Return the (x, y) coordinate for the center point of the cell that contains the specified text.  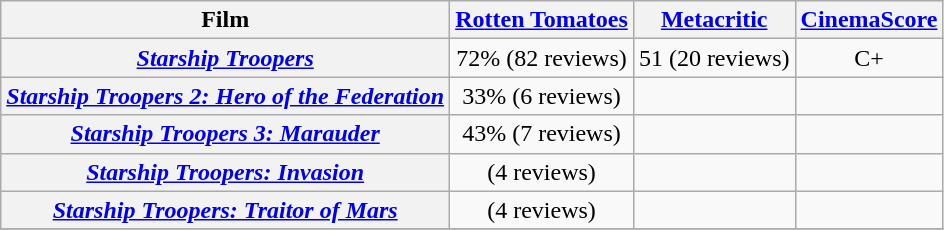
33% (6 reviews) (542, 96)
Starship Troopers: Invasion (226, 172)
72% (82 reviews) (542, 58)
Film (226, 20)
Starship Troopers: Traitor of Mars (226, 210)
Starship Troopers 2: Hero of the Federation (226, 96)
Starship Troopers 3: Marauder (226, 134)
43% (7 reviews) (542, 134)
Metacritic (714, 20)
Rotten Tomatoes (542, 20)
51 (20 reviews) (714, 58)
CinemaScore (869, 20)
Starship Troopers (226, 58)
C+ (869, 58)
